For the text-containing cell, return its midpoint in [x, y] coordinate format. 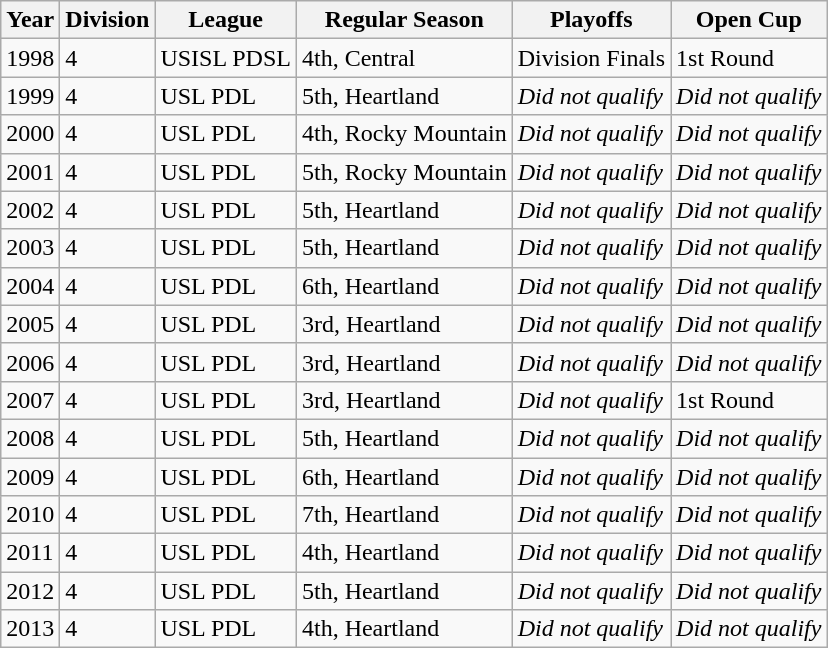
2012 [30, 591]
4th, Rocky Mountain [404, 134]
2009 [30, 477]
Playoffs [591, 20]
Open Cup [749, 20]
2013 [30, 629]
2005 [30, 324]
League [226, 20]
1998 [30, 58]
2006 [30, 362]
Regular Season [404, 20]
2002 [30, 210]
Year [30, 20]
Division Finals [591, 58]
2001 [30, 172]
2007 [30, 400]
Division [108, 20]
2010 [30, 515]
2003 [30, 248]
2000 [30, 134]
2008 [30, 438]
USISL PDSL [226, 58]
4th, Central [404, 58]
5th, Rocky Mountain [404, 172]
2004 [30, 286]
7th, Heartland [404, 515]
2011 [30, 553]
1999 [30, 96]
